Find where the given text appears and provide that cell's center as (x, y) coordinate. 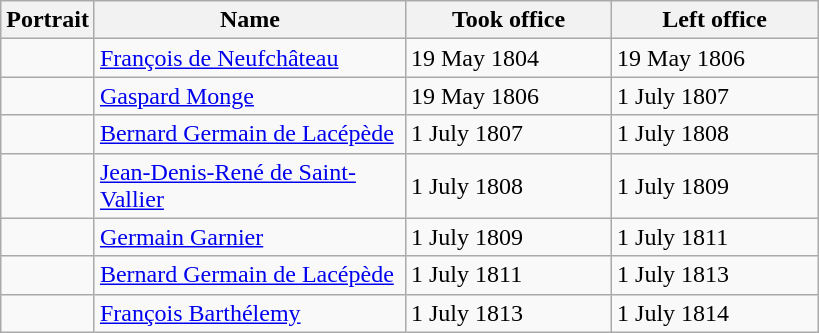
1 July 1814 (715, 313)
19 May 1804 (508, 58)
Name (250, 20)
Germain Garnier (250, 237)
Left office (715, 20)
Jean-Denis-René de Saint-Vallier (250, 186)
François Barthélemy (250, 313)
François de Neufchâteau (250, 58)
Took office (508, 20)
Portrait (48, 20)
Gaspard Monge (250, 96)
